Capture the cell that displays the provided text and extract its (x, y) central coordinate. 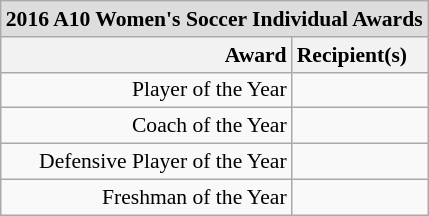
2016 A10 Women's Soccer Individual Awards (214, 19)
Defensive Player of the Year (146, 162)
Player of the Year (146, 90)
Award (146, 55)
Coach of the Year (146, 126)
Freshman of the Year (146, 197)
Recipient(s) (360, 55)
